Extract the (X, Y) coordinate from the center of the cell holding the provided text.  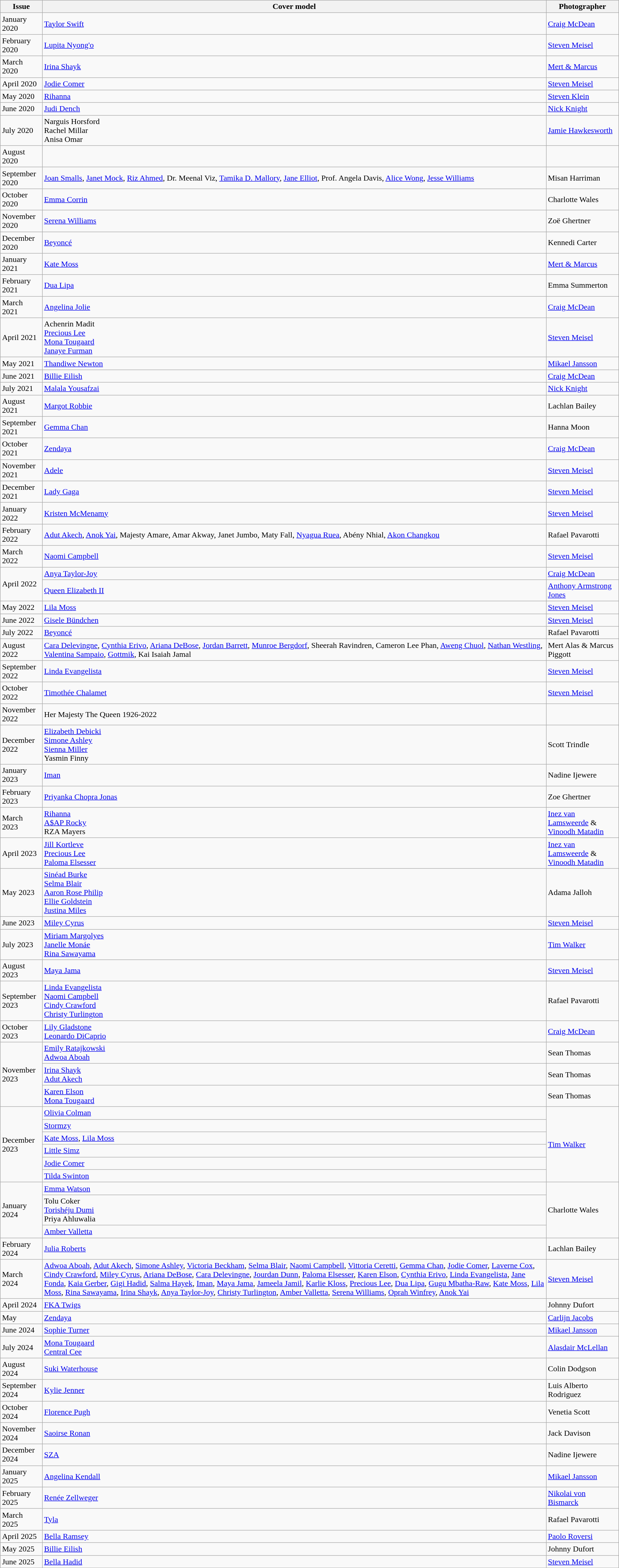
June 2025 (21, 1561)
Bella Ramsey (294, 1536)
January 2020 (21, 24)
Elizabeth DebickiSimone AshleySienna Miller Yasmin Finny (294, 745)
Tyla (294, 1519)
February 2021 (21, 286)
Gemma Chan (294, 427)
Lila Moss (294, 608)
September 2021 (21, 427)
Jill Kortleve Precious Lee Paloma Elsesser (294, 853)
Judi Dench (294, 109)
Olivia Colman (294, 1113)
Kate Moss, Lila Moss (294, 1138)
March 2022 (21, 556)
April 2025 (21, 1536)
February 2023 (21, 796)
January 2023 (21, 775)
March 2023 (21, 823)
Renée Zellweger (294, 1498)
Lily Gladstone Leonardo DiCaprio (294, 1031)
June 2024 (21, 1330)
June 2023 (21, 923)
August 2024 (21, 1369)
Paolo Roversi (583, 1536)
Irina Shayk (294, 67)
Iman (294, 775)
Timothée Chalamet (294, 693)
Julia Roberts (294, 1248)
Margot Robbie (294, 405)
Rihanna (294, 96)
August 2021 (21, 405)
Luis Alberto Rodriguez (583, 1390)
September 2020 (21, 178)
November 2024 (21, 1433)
Jamie Hawkesworth (583, 130)
RihannaA$AP RockyRZA Mayers (294, 823)
SZA (294, 1455)
August 2023 (21, 970)
Steven Klein (583, 96)
August 2020 (21, 156)
September 2022 (21, 671)
February 2022 (21, 534)
Gisele Bündchen (294, 620)
Angelina Kendall (294, 1476)
April 2024 (21, 1305)
November 2021 (21, 470)
Narguis Horsford Rachel Millar Anisa Omar (294, 130)
March 2020 (21, 67)
November 2020 (21, 221)
September 2023 (21, 1001)
Venetia Scott (583, 1412)
Priyanka Chopra Jonas (294, 796)
Tolu Coker Torishéju Dumi Priya Ahluwalia (294, 1210)
Nikolai von Bismarck (583, 1498)
December 2021 (21, 491)
Cover model (294, 7)
Adut Akech, Anok Yai, Majesty Amare, Amar Akway, Janet Jumbo, Maty Fall, Nyagua Ruea, Abény Nhial, Akon Changkou (294, 534)
Achenrin MaditPrecious LeeMona TougaardJanaye Furman (294, 337)
January 2021 (21, 264)
January 2025 (21, 1476)
Linda Evangelista (294, 671)
February 2025 (21, 1498)
January 2024 (21, 1210)
Bella Hadid (294, 1561)
December 2020 (21, 242)
Emma Watson (294, 1188)
Linda EvangelistaNaomi CampbellCindy CrawfordChristy Turlington (294, 1001)
Zoë Ghertner (583, 221)
January 2022 (21, 513)
Her Majesty The Queen 1926-2022 (294, 714)
Taylor Swift (294, 24)
May (21, 1318)
December 2023 (21, 1144)
Kate Moss (294, 264)
Emma Summerton (583, 286)
April 2023 (21, 853)
Queen Elizabeth II (294, 591)
Amber Valletta (294, 1231)
Angelina Jolie (294, 307)
April 2022 (21, 584)
Sophie Turner (294, 1330)
Misan Harriman (583, 178)
Photographer (583, 7)
Dua Lipa (294, 286)
October 2022 (21, 693)
Jack Davison (583, 1433)
Tilda Swinton (294, 1176)
February 2020 (21, 45)
December 2024 (21, 1455)
Stormzy (294, 1125)
Lupita Nyong'o (294, 45)
October 2021 (21, 448)
October 2020 (21, 199)
July 2024 (21, 1347)
Maya Jama (294, 970)
Saoirse Ronan (294, 1433)
November 2022 (21, 714)
Mert Alas & Marcus Piggott (583, 650)
November 2023 (21, 1074)
June 2022 (21, 620)
May 2022 (21, 608)
Karen Elson Mona Tougaard (294, 1096)
April 2020 (21, 84)
February 2024 (21, 1248)
Miley Cyrus (294, 923)
July 2021 (21, 389)
Sinéad Burke Selma Blair Aaron Rose Philip Ellie Goldstein Justina Miles (294, 892)
March 2021 (21, 307)
Colin Dodgson (583, 1369)
Issue (21, 7)
Naomi Campbell (294, 556)
October 2023 (21, 1031)
Serena Williams (294, 221)
Mona Tougaard Central Cee (294, 1347)
Kennedi Carter (583, 242)
Malala Yousafzai (294, 389)
Scott Trindle (583, 745)
July 2020 (21, 130)
Anthony Armstrong Jones (583, 591)
May 2021 (21, 363)
Zoe Ghertner (583, 796)
December 2022 (21, 745)
Adama Jalloh (583, 892)
Emily Ratajkowski Adwoa Aboah (294, 1053)
Suki Waterhouse (294, 1369)
March 2024 (21, 1279)
June 2021 (21, 376)
Kristen McMenamy (294, 513)
October 2024 (21, 1412)
August 2022 (21, 650)
Adele (294, 470)
Florence Pugh (294, 1412)
September 2024 (21, 1390)
FKA Twigs (294, 1305)
Carlijn Jacobs (583, 1318)
Joan Smalls, Janet Mock, Riz Ahmed, Dr. Meenal Viz, Tamika D. Mallory, Jane Elliot, Prof. Angela Davis, Alice Wong, Jesse Williams (294, 178)
April 2021 (21, 337)
Little Simz (294, 1151)
June 2020 (21, 109)
Kylie Jenner (294, 1390)
July 2022 (21, 633)
Lady Gaga (294, 491)
Hanna Moon (583, 427)
Alasdair McLellan (583, 1347)
Irina Shayk Adut Akech (294, 1074)
Emma Corrin (294, 199)
Anya Taylor-Joy (294, 573)
May 2023 (21, 892)
May 2025 (21, 1549)
Miriam Margolyes Janelle Monáe Rina Sawayama (294, 945)
Thandiwe Newton (294, 363)
July 2023 (21, 945)
March 2025 (21, 1519)
May 2020 (21, 96)
